Output the [X, Y] coordinate of the center of the cell containing the given text.  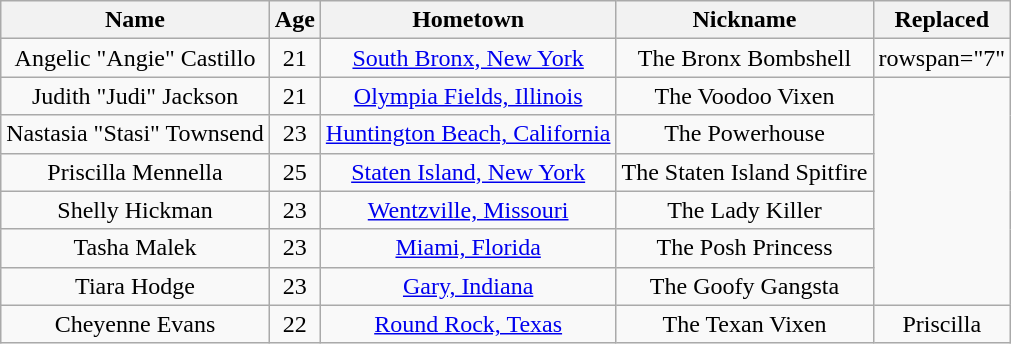
Staten Island, New York [468, 172]
Angelic "Angie" Castillo [136, 58]
rowspan="7" [942, 58]
The Staten Island Spitfire [744, 172]
Olympia Fields, Illinois [468, 96]
Priscilla Mennella [136, 172]
Nickname [744, 20]
22 [294, 324]
25 [294, 172]
The Texan Vixen [744, 324]
Gary, Indiana [468, 286]
Wentzville, Missouri [468, 210]
Tasha Malek [136, 248]
Shelly Hickman [136, 210]
Judith "Judi" Jackson [136, 96]
The Posh Princess [744, 248]
The Powerhouse [744, 134]
Cheyenne Evans [136, 324]
Replaced [942, 20]
The Voodoo Vixen [744, 96]
Age [294, 20]
Hometown [468, 20]
South Bronx, New York [468, 58]
The Bronx Bombshell [744, 58]
Tiara Hodge [136, 286]
The Goofy Gangsta [744, 286]
Nastasia "Stasi" Townsend [136, 134]
Name [136, 20]
Huntington Beach, California [468, 134]
Priscilla [942, 324]
The Lady Killer [744, 210]
Round Rock, Texas [468, 324]
Miami, Florida [468, 248]
